Locate the cell with the specified text and output its [X, Y] center coordinate. 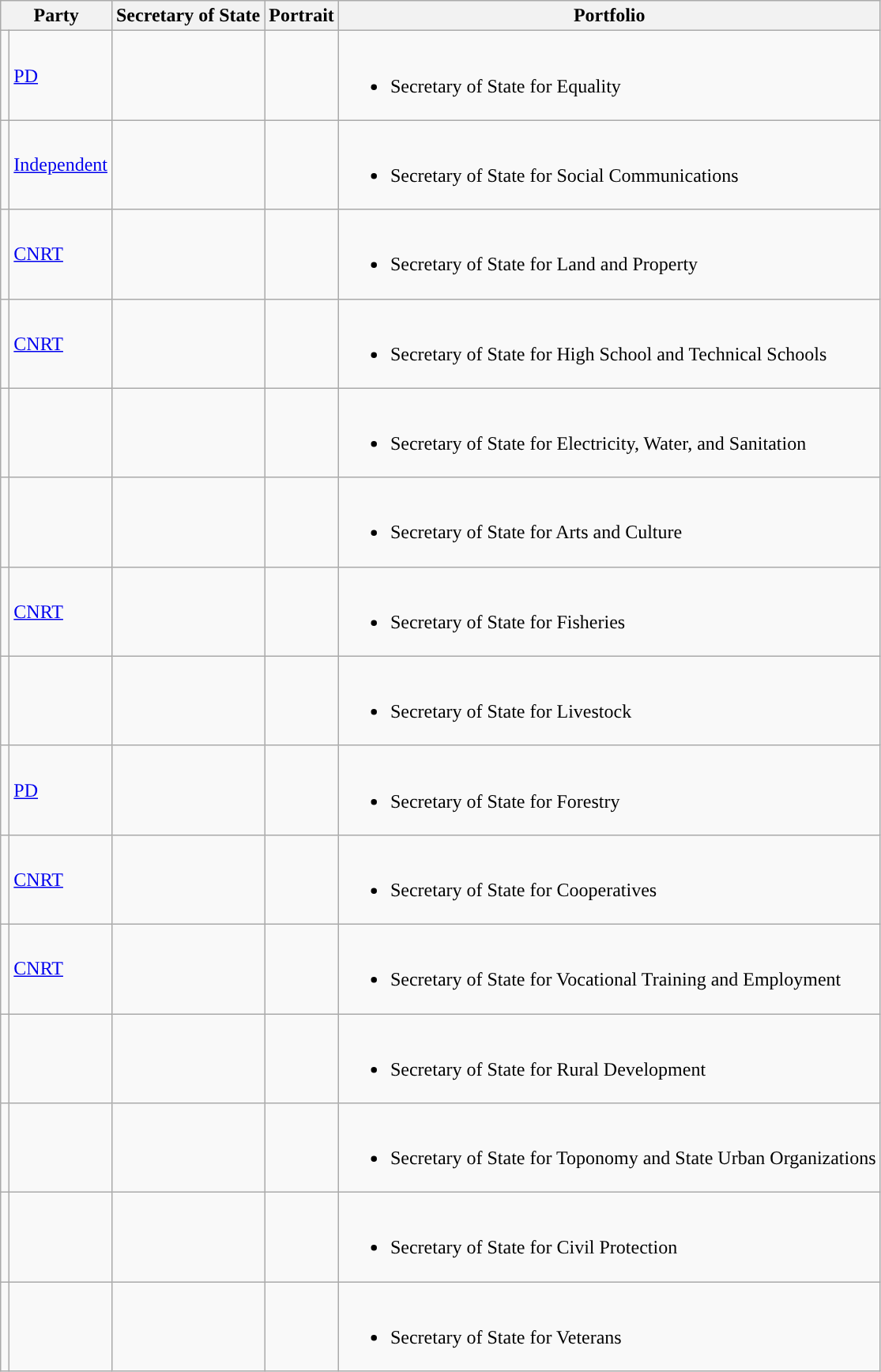
Secretary of State for Rural Development [609, 1057]
Portfolio [609, 16]
Secretary of State for Fisheries [609, 612]
Secretary of State for Livestock [609, 700]
Secretary of State [188, 16]
Secretary of State for Veterans [609, 1326]
Secretary of State for Social Communications [609, 164]
Secretary of State for Cooperatives [609, 879]
Secretary of State for Arts and Culture [609, 522]
Secretary of State for High School and Technical Schools [609, 343]
Independent [61, 164]
Secretary of State for Equality [609, 76]
Secretary of State for Vocational Training and Employment [609, 969]
Secretary of State for Land and Property [609, 254]
Secretary of State for Civil Protection [609, 1238]
Portrait [302, 16]
Party [57, 16]
Secretary of State for Toponomy and State Urban Organizations [609, 1148]
Secretary of State for Electricity, Water, and Sanitation [609, 433]
Secretary of State for Forestry [609, 790]
